Find where the given text appears and provide that cell's center as [x, y] coordinate. 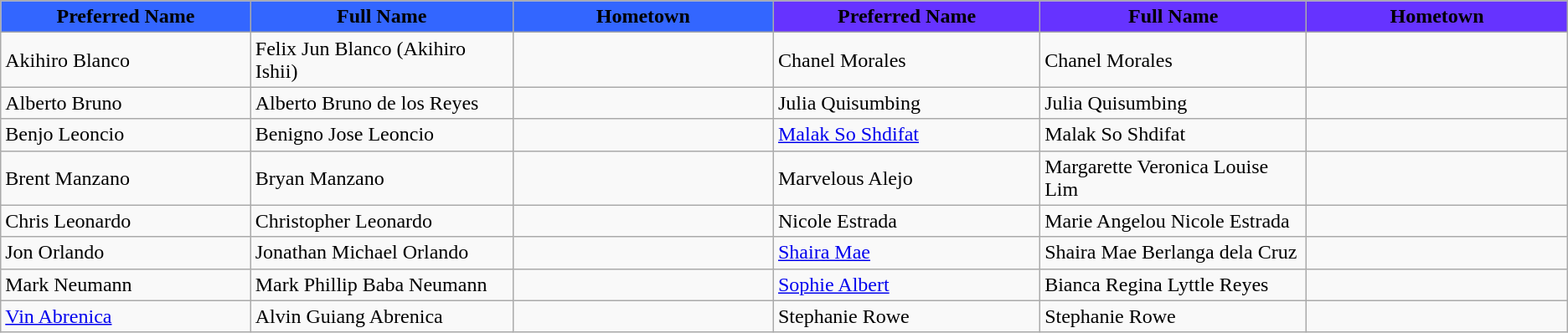
Alberto Bruno [126, 103]
Mark Phillip Baba Neumann [382, 284]
Alberto Bruno de los Reyes [382, 103]
Nicole Estrada [906, 221]
Christopher Leonardo [382, 221]
Chris Leonardo [126, 221]
Sophie Albert [906, 284]
Alvin Guiang Abrenica [382, 316]
Mark Neumann [126, 284]
Jonathan Michael Orlando [382, 253]
Akihiro Blanco [126, 60]
Benigno Jose Leoncio [382, 135]
Margarette Veronica Louise Lim [1173, 177]
Shaira Mae [906, 253]
Benjo Leoncio [126, 135]
Bryan Manzano [382, 177]
Brent Manzano [126, 177]
Shaira Mae Berlanga dela Cruz [1173, 253]
Vin Abrenica [126, 316]
Marvelous Alejo [906, 177]
Marie Angelou Nicole Estrada [1173, 221]
Jon Orlando [126, 253]
Bianca Regina Lyttle Reyes [1173, 284]
Felix Jun Blanco (Akihiro Ishii) [382, 60]
